Scan for the cell matching the given text and deliver its (X, Y) coordinate at center. 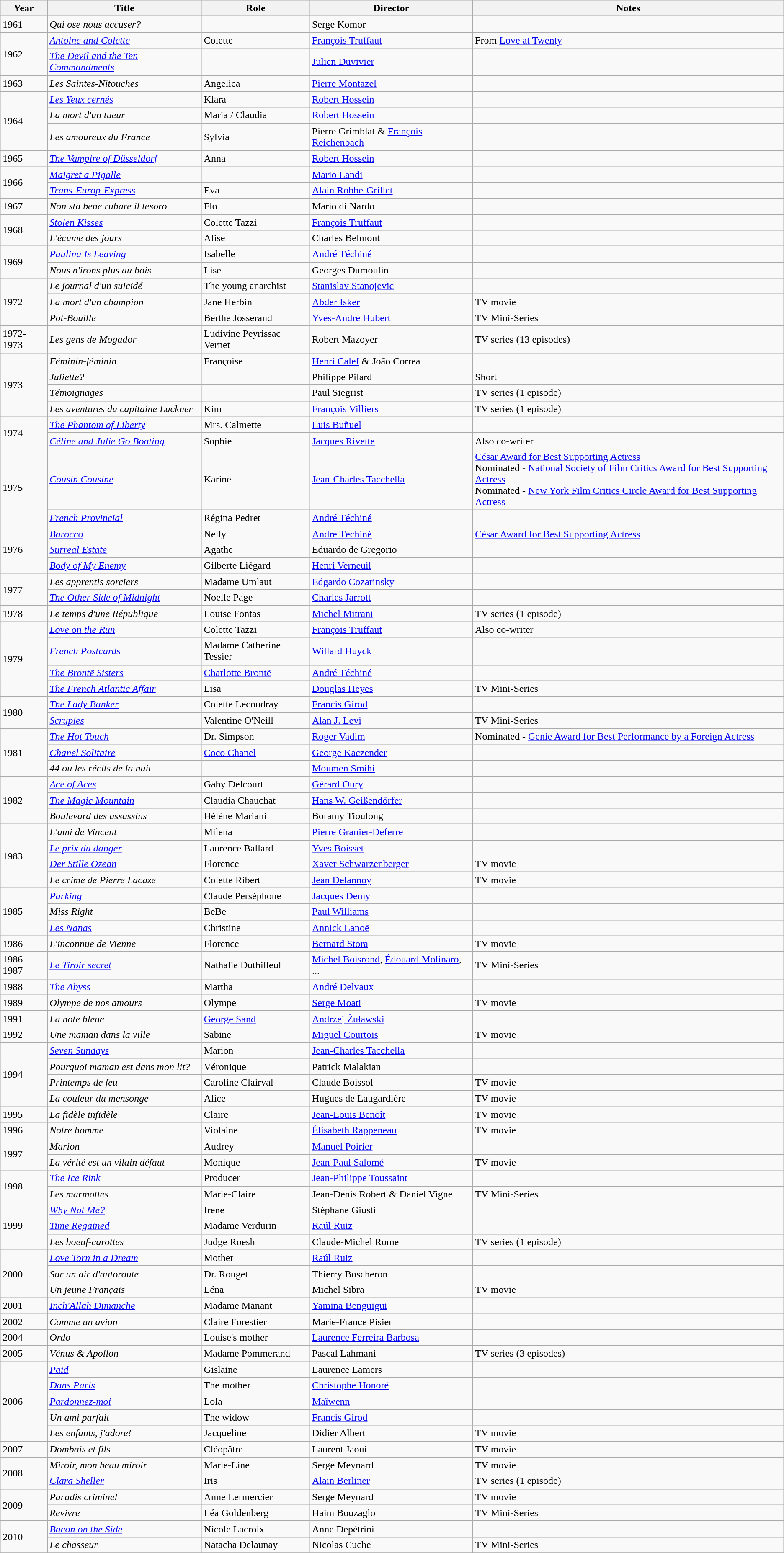
Pot-Bouille (125, 318)
Yves Boisset (391, 848)
Title (125, 8)
Monique (255, 1162)
The Phantom of Liberty (125, 425)
2004 (24, 1338)
Kim (255, 409)
François Villiers (391, 409)
Qui ose nous accuser? (125, 24)
Noelle Page (255, 598)
Mario Landi (391, 174)
Antoine and Colette (125, 40)
Eva (255, 190)
Dr. Rouget (255, 1274)
Henri Calef & João Correa (391, 361)
Mother (255, 1258)
Anne Depétrini (391, 1529)
Françoise (255, 361)
Edgardo Cozarinsky (391, 582)
Pardonnez-moi (125, 1401)
Claude-Michel Rome (391, 1242)
Director (391, 8)
Stanislav Stanojevic (391, 286)
Michel Mitrani (391, 614)
Lola (255, 1401)
Laurence Lamers (391, 1370)
Christophe Honoré (391, 1385)
1965 (24, 158)
Le temps d'une République (125, 614)
Nous n'irons plus au bois (125, 270)
1982 (24, 800)
1995 (24, 1114)
1985 (24, 912)
The Magic Mountain (125, 800)
Comme un avion (125, 1321)
Louise's mother (255, 1338)
Alice (255, 1099)
L'écume des jours (125, 238)
Marie-Line (255, 1465)
Jacqueline (255, 1433)
Les aventures du capitaine Luckner (125, 409)
Le chasseur (125, 1545)
Le prix du danger (125, 848)
Jacques Demy (391, 896)
Audrey (255, 1146)
Thierry Boscheron (391, 1274)
Jean Delannoy (391, 880)
2002 (24, 1321)
The young anarchist (255, 286)
Alise (255, 238)
44 ou les récits de la nuit (125, 768)
Milena (255, 832)
Seven Sundays (125, 1050)
Christine (255, 928)
Pourquoi maman est dans mon lit? (125, 1067)
1983 (24, 856)
The Hot Touch (125, 736)
Clara Sheller (125, 1481)
Chanel Solitaire (125, 752)
Paulina Is Leaving (125, 254)
Alain Robbe-Grillet (391, 190)
BeBe (255, 912)
From Love at Twenty (628, 40)
Les boeuf-carottes (125, 1242)
1968 (24, 230)
André Delvaux (391, 987)
Alain Berliner (391, 1481)
Bernard Stora (391, 944)
Nathalie Duthilleul (255, 965)
Madame Pommerand (255, 1354)
Paul Williams (391, 912)
Jean-Denis Robert & Daniel Vigne (391, 1194)
Notre homme (125, 1130)
Hélène Mariani (255, 816)
Véronique (255, 1067)
Non sta bene rubare il tesoro (125, 206)
Madame Catherine Tessier (255, 651)
Les Nanas (125, 928)
Élisabeth Rappeneau (391, 1130)
Dans Paris (125, 1385)
Natacha Delaunay (255, 1545)
Laurence Ferreira Barbosa (391, 1338)
1997 (24, 1154)
1998 (24, 1186)
La couleur du mensonge (125, 1099)
Maria / Claudia (255, 115)
Year (24, 8)
Haim Bouzaglo (391, 1513)
Laurent Jaoui (391, 1449)
1974 (24, 433)
1980 (24, 712)
Dr. Simpson (255, 736)
French Provincial (125, 518)
The Other Side of Midnight (125, 598)
Patrick Malakian (391, 1067)
Maigret a Pigalle (125, 174)
L'ami de Vincent (125, 832)
Serge Moati (391, 1003)
La vérité est un vilain défaut (125, 1162)
La mort d'un champion (125, 302)
Léna (255, 1290)
Paid (125, 1370)
1973 (24, 385)
Ordo (125, 1338)
TV series (13 episodes) (628, 339)
Angelica (255, 83)
Marie-Claire (255, 1194)
Henri Verneuil (391, 566)
Pierre Montazel (391, 83)
Producer (255, 1178)
1978 (24, 614)
Agathe (255, 550)
Why Not Me? (125, 1210)
Colette Lecoudray (255, 704)
Colette (255, 40)
Nicolas Cuche (391, 1545)
2005 (24, 1354)
Karine (255, 479)
Didier Albert (391, 1433)
Ludivine Peyrissac Vernet (255, 339)
Cousin Cousine (125, 479)
Léa Goldenberg (255, 1513)
Printemps de feu (125, 1083)
1972 (24, 302)
The Brontë Sisters (125, 673)
Le crime de Pierre Lacaze (125, 880)
Miroir, mon beau miroir (125, 1465)
Sur un air d'autoroute (125, 1274)
Luis Buñuel (391, 425)
Parking (125, 896)
2008 (24, 1473)
Madame Manant (255, 1305)
Douglas Heyes (391, 689)
Les Saintes-Nitouches (125, 83)
The Abyss (125, 987)
Pascal Lahmani (391, 1354)
Les Yeux cernés (125, 99)
Laurence Ballard (255, 848)
Michel Sibra (391, 1290)
Les enfants, j'adore! (125, 1433)
Nominated - Genie Award for Best Performance by a Foreign Actress (628, 736)
L'inconnue de Vienne (125, 944)
Notes (628, 8)
Love on the Run (125, 629)
George Kaczender (391, 752)
Irene (255, 1210)
Sylvia (255, 137)
Miss Right (125, 912)
Lisa (255, 689)
Marie-France Pisier (391, 1321)
Le Tiroir secret (125, 965)
Caroline Clairval (255, 1083)
Yamina Benguigui (391, 1305)
Anna (255, 158)
Paradis criminel (125, 1497)
Short (628, 377)
Ace of Aces (125, 784)
Hugues de Laugardière (391, 1099)
Juliette? (125, 377)
Madame Umlaut (255, 582)
Revivre (125, 1513)
Role (255, 8)
1966 (24, 182)
La note bleue (125, 1019)
Alan J. Levi (391, 720)
Les gens de Mogador (125, 339)
1963 (24, 83)
Jacques Rivette (391, 441)
Olympe de nos amours (125, 1003)
Louise Fontas (255, 614)
The French Atlantic Affair (125, 689)
Claude Perséphone (255, 896)
Un ami parfait (125, 1417)
1972-1973 (24, 339)
1981 (24, 752)
Pierre Grimblat & François Reichenbach (391, 137)
1967 (24, 206)
Isabelle (255, 254)
The widow (255, 1417)
1975 (24, 487)
Philippe Pilard (391, 377)
Dombais et fils (125, 1449)
1994 (24, 1074)
Stéphane Giusti (391, 1210)
1961 (24, 24)
Hans W. Geißendörfer (391, 800)
French Postcards (125, 651)
Claudia Chauchat (255, 800)
The Ice Rink (125, 1178)
The Lady Banker (125, 704)
Bacon on the Side (125, 1529)
Scruples (125, 720)
Les amoureux du France (125, 137)
1999 (24, 1226)
Nelly (255, 534)
Témoignages (125, 393)
Charlotte Brontë (255, 673)
TV series (3 episodes) (628, 1354)
Claire Forestier (255, 1321)
The Devil and the Ten Commandments (125, 62)
Une maman dans la ville (125, 1034)
Un jeune Français (125, 1290)
2001 (24, 1305)
2000 (24, 1274)
Cléopâtre (255, 1449)
1977 (24, 590)
2009 (24, 1505)
1986-1987 (24, 965)
Willard Huyck (391, 651)
Mrs. Calmette (255, 425)
1989 (24, 1003)
1991 (24, 1019)
1976 (24, 550)
Georges Dumoulin (391, 270)
Mario di Nardo (391, 206)
Les marmottes (125, 1194)
Moumen Smihi (391, 768)
Pierre Granier-Deferre (391, 832)
2010 (24, 1537)
Gaby Delcourt (255, 784)
Andrzej Żuławski (391, 1019)
Der Stille Ozean (125, 864)
Yves-André Hubert (391, 318)
1962 (24, 54)
Lise (255, 270)
Xaver Schwarzenberger (391, 864)
Stolen Kisses (125, 222)
Charles Belmont (391, 238)
Jean-Paul Salomé (391, 1162)
Jean-Philippe Toussaint (391, 1178)
1969 (24, 262)
Abder Isker (391, 302)
1964 (24, 121)
Les apprentis sorciers (125, 582)
Nicole Lacroix (255, 1529)
1988 (24, 987)
1996 (24, 1130)
Klara (255, 99)
1979 (24, 659)
Gilberte Liégard (255, 566)
2007 (24, 1449)
Time Regained (125, 1226)
The mother (255, 1385)
La mort d'un tueur (125, 115)
Violaine (255, 1130)
Berthe Josserand (255, 318)
Sabine (255, 1034)
Annick Lanoë (391, 928)
Valentine O'Neill (255, 720)
Gérard Oury (391, 784)
Jane Herbin (255, 302)
Claire (255, 1114)
Julien Duvivier (391, 62)
Vénus & Apollon (125, 1354)
Boulevard des assassins (125, 816)
Olympe (255, 1003)
La fidèle infidèle (125, 1114)
Barocco (125, 534)
1986 (24, 944)
Trans-Europ-Express (125, 190)
Colette Ribert (255, 880)
2006 (24, 1401)
Céline and Julie Go Boating (125, 441)
Roger Vadim (391, 736)
Body of My Enemy (125, 566)
Maïwenn (391, 1401)
César Award for Best Supporting Actress (628, 534)
Gislaine (255, 1370)
Paul Siegrist (391, 393)
Le journal d'un suicidé (125, 286)
Iris (255, 1481)
1992 (24, 1034)
Claude Boissol (391, 1083)
Miguel Courtois (391, 1034)
Coco Chanel (255, 752)
Manuel Poirier (391, 1146)
Eduardo de Gregorio (391, 550)
Boramy Tioulong (391, 816)
Love Torn in a Dream (125, 1258)
Sophie (255, 441)
Surreal Estate (125, 550)
Charles Jarrott (391, 598)
Flo (255, 206)
Serge Komor (391, 24)
Inch'Allah Dimanche (125, 1305)
Jean-Louis Benoît (391, 1114)
Anne Lermercier (255, 1497)
Féminin-féminin (125, 361)
Robert Mazoyer (391, 339)
The Vampire of Düsseldorf (125, 158)
Michel Boisrond, Édouard Molinaro, ... (391, 965)
George Sand (255, 1019)
Judge Roesh (255, 1242)
Madame Verdurin (255, 1226)
Régina Pedret (255, 518)
Martha (255, 987)
